Detect which cell encompasses the target text, then output its (X, Y) center coordinate. 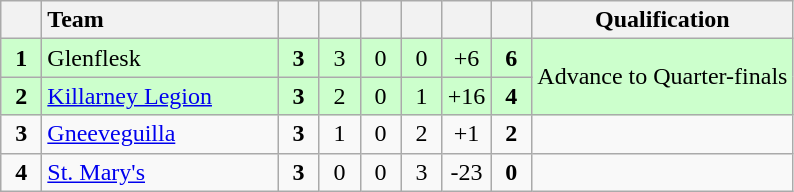
Team (160, 20)
St. Mary's (160, 172)
+16 (466, 96)
-23 (466, 172)
Advance to Quarter-finals (662, 77)
+1 (466, 134)
Glenflesk (160, 58)
Qualification (662, 20)
Killarney Legion (160, 96)
+6 (466, 58)
Gneeveguilla (160, 134)
6 (512, 58)
